For the text-containing cell, return its midpoint in [X, Y] coordinate format. 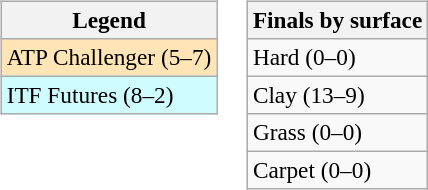
ITF Futures (8–2) [108, 95]
Legend [108, 20]
Carpet (0–0) [337, 171]
Grass (0–0) [337, 133]
Finals by surface [337, 20]
Hard (0–0) [337, 57]
Clay (13–9) [337, 95]
ATP Challenger (5–7) [108, 57]
